For the text-containing cell, return its midpoint in [X, Y] coordinate format. 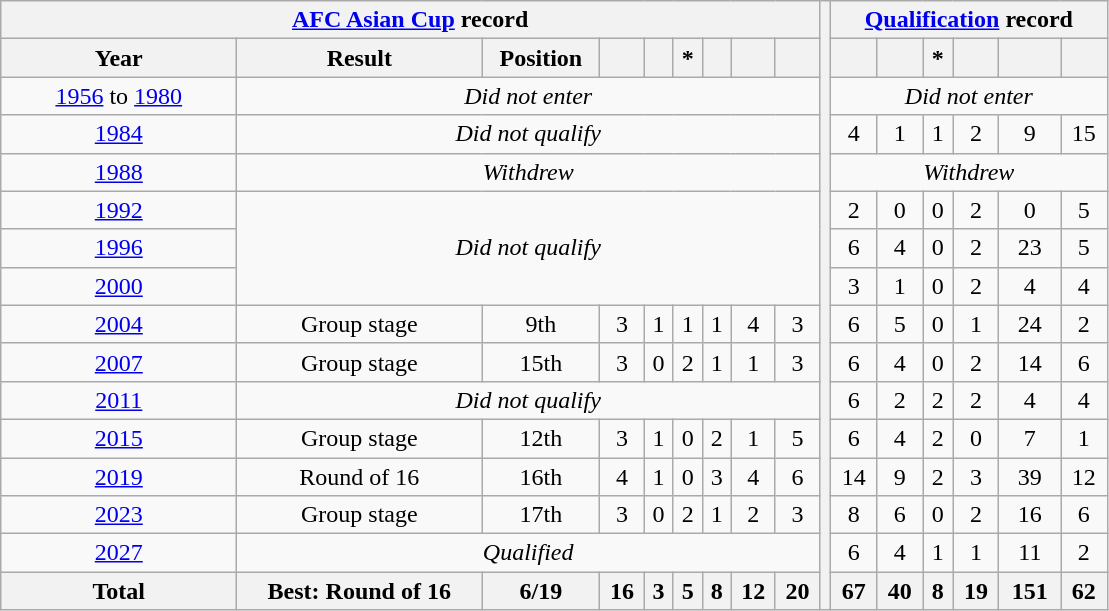
2004 [119, 324]
62 [1084, 591]
2007 [119, 362]
1996 [119, 248]
16th [541, 477]
151 [1030, 591]
Total [119, 591]
Best: Round of 16 [360, 591]
6/19 [541, 591]
40 [900, 591]
23 [1030, 248]
1988 [119, 172]
20 [797, 591]
1992 [119, 210]
2015 [119, 438]
2019 [119, 477]
AFC Asian Cup record [410, 20]
2027 [119, 553]
Year [119, 58]
19 [976, 591]
15th [541, 362]
2023 [119, 515]
15 [1084, 134]
1956 to 1980 [119, 96]
7 [1030, 438]
Round of 16 [360, 477]
1984 [119, 134]
2011 [119, 400]
Qualified [528, 553]
9th [541, 324]
17th [541, 515]
Qualification record [969, 20]
12th [541, 438]
24 [1030, 324]
39 [1030, 477]
2000 [119, 286]
Position [541, 58]
Result [360, 58]
67 [854, 591]
11 [1030, 553]
